Find where the given text appears and provide that cell's center as [X, Y] coordinate. 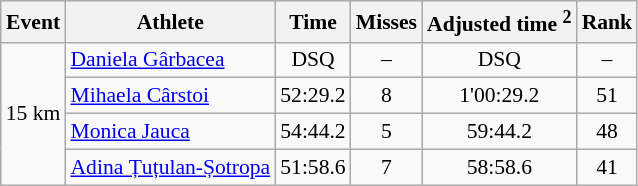
41 [608, 167]
51:58.6 [312, 167]
48 [608, 132]
Mihaela Cârstoi [170, 96]
Event [34, 22]
Time [312, 22]
Rank [608, 22]
Adjusted time 2 [500, 22]
1'00:29.2 [500, 96]
51 [608, 96]
Monica Jauca [170, 132]
Athlete [170, 22]
8 [386, 96]
7 [386, 167]
52:29.2 [312, 96]
15 km [34, 113]
Daniela Gârbacea [170, 60]
Adina Țuțulan-Șotropa [170, 167]
58:58.6 [500, 167]
5 [386, 132]
59:44.2 [500, 132]
Misses [386, 22]
54:44.2 [312, 132]
